Determine the (X, Y) coordinate at the center of the cell enclosing the given text.  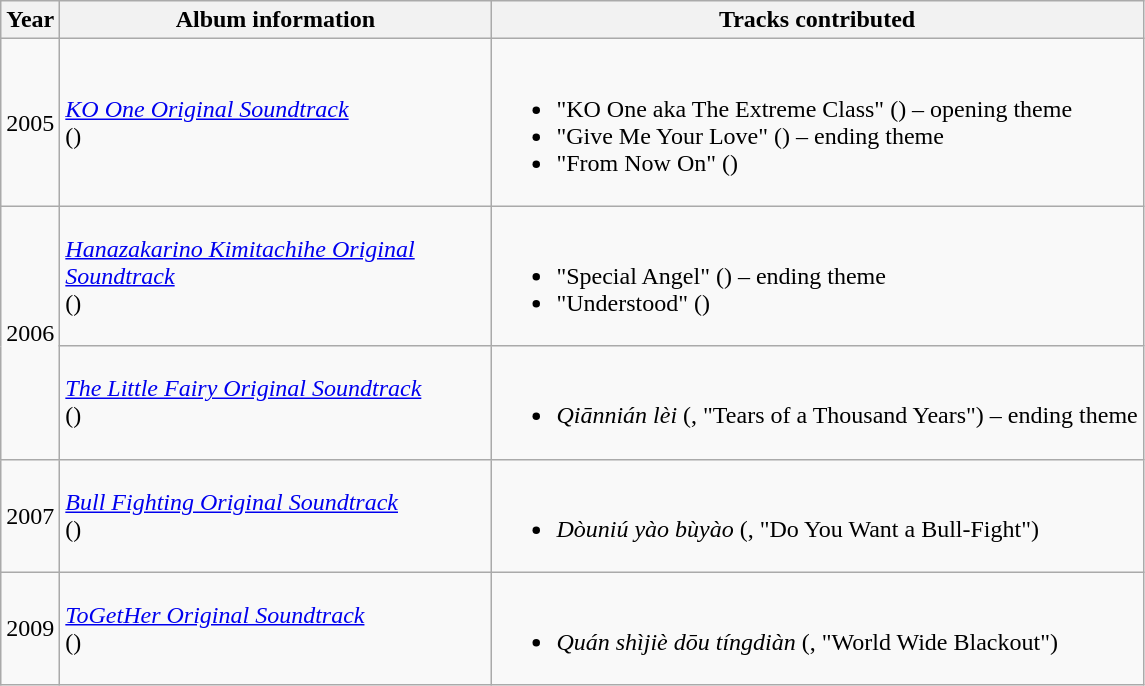
KO One Original Soundtrack() (276, 122)
2007 (30, 516)
Year (30, 20)
Bull Fighting Original Soundtrack() (276, 516)
Dòuniú yào bùyào (, "Do You Want a Bull-Fight") (817, 516)
Hanazakarino Kimitachihe Original Soundtrack() (276, 276)
2005 (30, 122)
Album information (276, 20)
"Special Angel" () – ending theme"Understood" () (817, 276)
The Little Fairy Original Soundtrack() (276, 402)
2009 (30, 628)
Tracks contributed (817, 20)
"KO One aka The Extreme Class" () – opening theme"Give Me Your Love" () – ending theme"From Now On" () (817, 122)
2006 (30, 332)
Quán shìjiè dōu tíngdiàn (, "World Wide Blackout") (817, 628)
Qiānnián lèi (, "Tears of a Thousand Years") – ending theme (817, 402)
ToGetHer Original Soundtrack() (276, 628)
